Output the (x, y) coordinate of the center of the cell containing the given text.  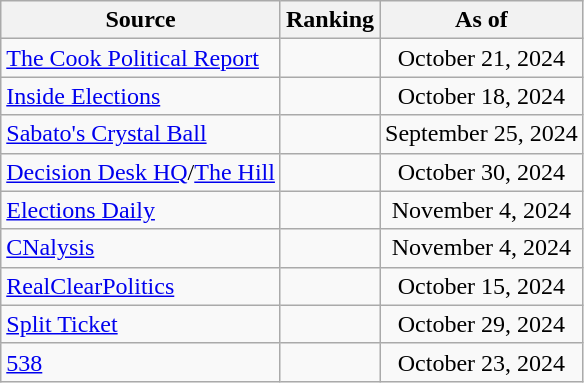
CNalysis (141, 248)
October 21, 2024 (482, 58)
538 (141, 362)
Source (141, 20)
As of (482, 20)
Split Ticket (141, 324)
The Cook Political Report (141, 58)
October 18, 2024 (482, 96)
October 29, 2024 (482, 324)
Elections Daily (141, 210)
October 23, 2024 (482, 362)
October 15, 2024 (482, 286)
RealClearPolitics (141, 286)
September 25, 2024 (482, 134)
Inside Elections (141, 96)
Ranking (330, 20)
Decision Desk HQ/The Hill (141, 172)
October 30, 2024 (482, 172)
Sabato's Crystal Ball (141, 134)
